Return the [x, y] coordinate for the center point of the cell that contains the specified text.  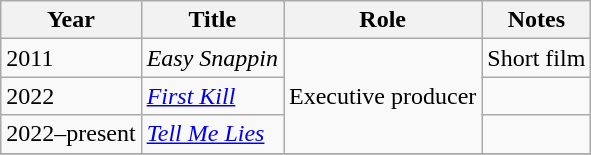
Tell Me Lies [212, 134]
Title [212, 20]
Easy Snappin [212, 58]
2022 [71, 96]
Executive producer [383, 96]
Notes [536, 20]
First Kill [212, 96]
Role [383, 20]
2022–present [71, 134]
Short film [536, 58]
Year [71, 20]
2011 [71, 58]
